Detect which cell encompasses the target text, then output its [X, Y] center coordinate. 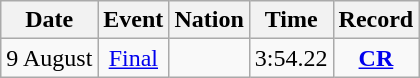
9 August [50, 58]
Event [134, 20]
Record [376, 20]
Time [291, 20]
3:54.22 [291, 58]
Date [50, 20]
CR [376, 58]
Nation [209, 20]
Final [134, 58]
